Scan for the cell matching the given text and deliver its (X, Y) coordinate at center. 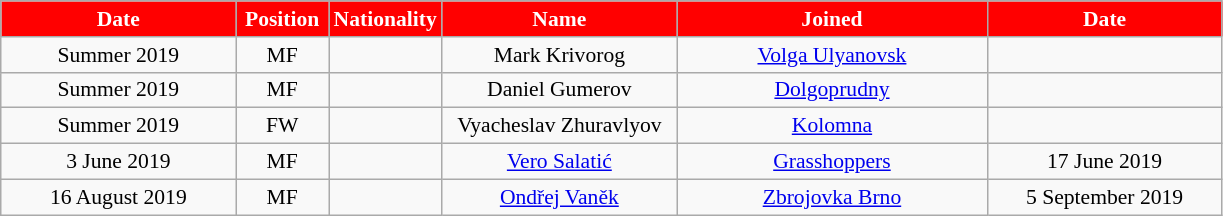
3 June 2019 (118, 162)
Daniel Gumerov (560, 90)
Zbrojovka Brno (832, 197)
Joined (832, 19)
Nationality (384, 19)
Grasshoppers (832, 162)
Volga Ulyanovsk (832, 55)
Position (282, 19)
Mark Krivorog (560, 55)
FW (282, 126)
16 August 2019 (118, 197)
Ondřej Vaněk (560, 197)
Vero Salatić (560, 162)
17 June 2019 (1104, 162)
Name (560, 19)
Kolomna (832, 126)
Vyacheslav Zhuravlyov (560, 126)
Dolgoprudny (832, 90)
5 September 2019 (1104, 197)
